Scan for the cell matching the given text and deliver its (x, y) coordinate at center. 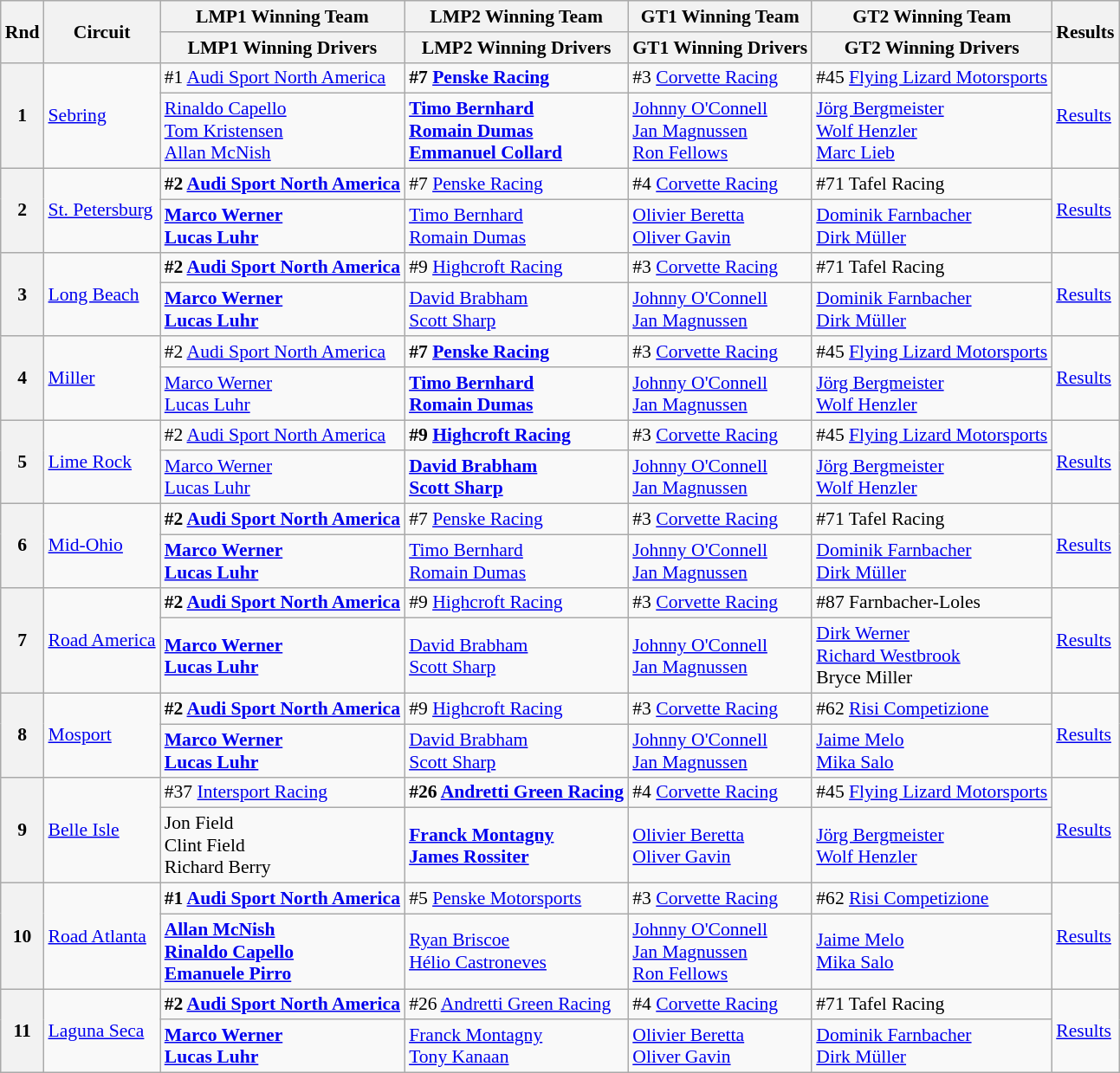
LMP2 Winning Drivers (516, 48)
Timo Bernhard Romain Dumas Emmanuel Collard (516, 132)
9 (23, 830)
Mid-Ohio (101, 546)
11 (23, 1031)
Road Atlanta (101, 936)
GT1 Winning Team (720, 16)
Belle Isle (101, 830)
#5 Penske Motorsports (516, 899)
Miller (101, 378)
8 (23, 736)
Franck Montagny Tony Kanaan (516, 1046)
GT2 Winning Team (932, 16)
#37 Intersport Racing (282, 792)
10 (23, 936)
LMP2 Winning Team (516, 16)
5 (23, 462)
Long Beach (101, 294)
3 (23, 294)
Jörg Bergmeister Wolf Henzler Marc Lieb (932, 132)
1 (23, 115)
2 (23, 211)
Road America (101, 640)
LMP1 Winning Drivers (282, 48)
Circuit (101, 31)
Rnd (23, 31)
7 (23, 640)
Allan McNish Rinaldo Capello Emanuele Pirro (282, 951)
6 (23, 546)
Dirk Werner Richard Westbrook Bryce Miller (932, 656)
Laguna Seca (101, 1031)
LMP1 Winning Team (282, 16)
4 (23, 378)
#87 Farnbacher-Loles (932, 603)
Sebring (101, 115)
Mosport (101, 736)
Franck Montagny James Rossiter (516, 845)
Ryan Briscoe Hélio Castroneves (516, 951)
GT1 Winning Drivers (720, 48)
Jon Field Clint Field Richard Berry (282, 845)
GT2 Winning Drivers (932, 48)
St. Petersburg (101, 211)
Lime Rock (101, 462)
Rinaldo Capello Tom Kristensen Allan McNish (282, 132)
